Search for the cell housing the specified text and yield its [x, y] center coordinate. 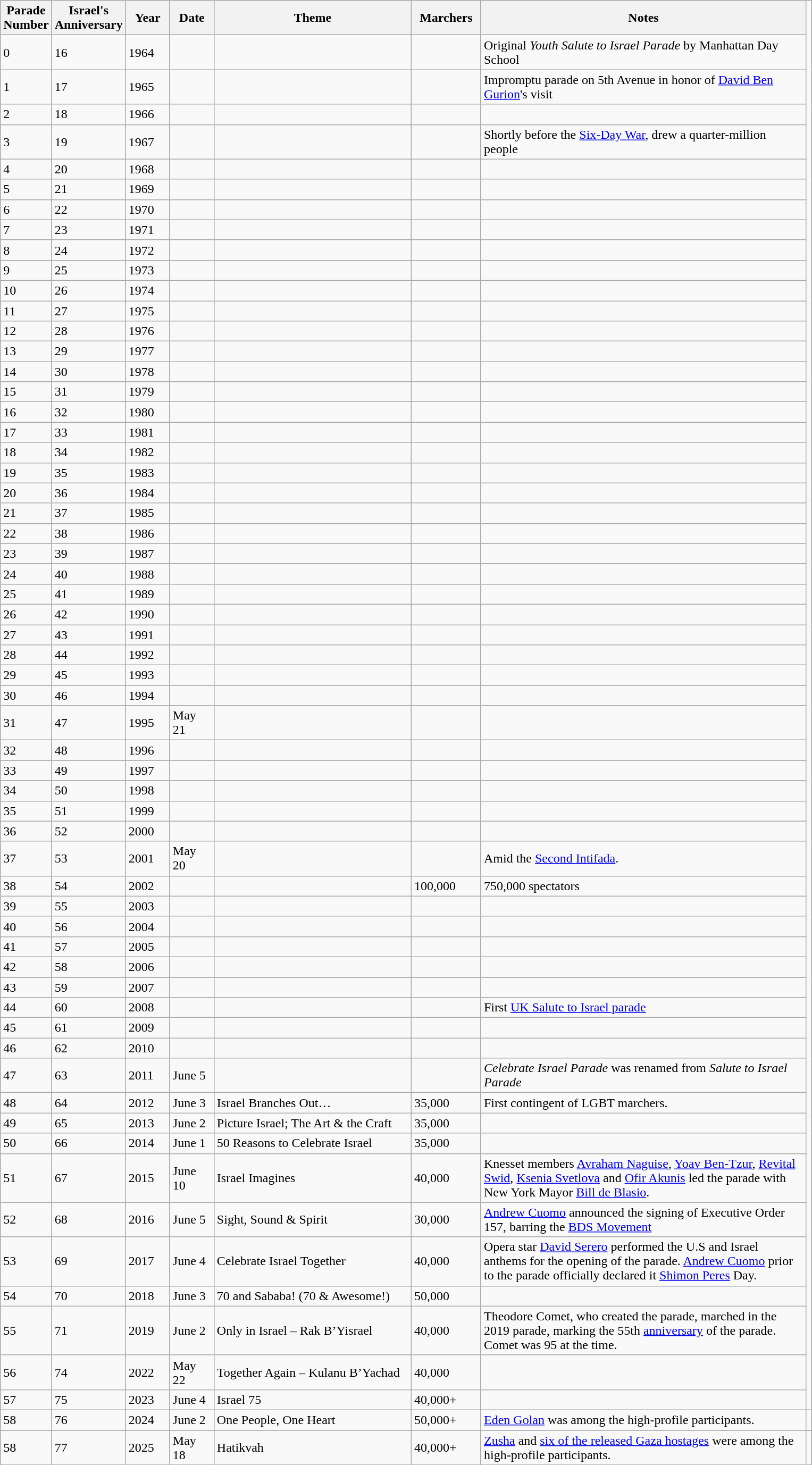
77 [88, 1447]
2022 [148, 1372]
1992 [148, 655]
2007 [148, 987]
Year [148, 18]
2001 [148, 858]
750,000 spectators [643, 886]
12 [26, 331]
1976 [148, 331]
May 22 [191, 1372]
1983 [148, 473]
59 [88, 987]
2008 [148, 1008]
1978 [148, 372]
10 [26, 290]
First contingent of LGBT marchers. [643, 1103]
2017 [148, 1261]
2023 [148, 1400]
1975 [148, 311]
Israel Branches Out… [313, 1103]
1999 [148, 811]
15 [26, 392]
0 [26, 52]
1994 [148, 696]
Only in Israel – Rak B’Yisrael [313, 1330]
1967 [148, 141]
1971 [148, 230]
1972 [148, 250]
4 [26, 169]
50,000+ [446, 1420]
61 [88, 1028]
Israel 75 [313, 1400]
1982 [148, 453]
50 Reasons to Celebrate Israel [313, 1143]
Original Youth Salute to Israel Parade by Manhattan Day School [643, 52]
1979 [148, 392]
1965 [148, 87]
May 20 [191, 858]
2011 [148, 1075]
100,000 [446, 886]
7 [26, 230]
2025 [148, 1447]
2009 [148, 1028]
11 [26, 311]
1989 [148, 594]
2024 [148, 1420]
1973 [148, 270]
Andrew Cuomo announced the signing of Executive Order 157, barring the BDS Movement [643, 1220]
60 [88, 1008]
1995 [148, 723]
2018 [148, 1296]
Celebrate Israel Together [313, 1261]
Notes [643, 18]
Picture Israel; The Art & the Craft [313, 1123]
1991 [148, 634]
ParadeNumber [26, 18]
76 [88, 1420]
66 [88, 1143]
Amid the Second Intifada. [643, 858]
2010 [148, 1048]
50,000 [446, 1296]
1968 [148, 169]
14 [26, 372]
69 [88, 1261]
8 [26, 250]
1980 [148, 412]
13 [26, 351]
2003 [148, 906]
2006 [148, 967]
71 [88, 1330]
6 [26, 210]
2002 [148, 886]
2019 [148, 1330]
1987 [148, 554]
First UK Salute to Israel parade [643, 1008]
Hatikvah [313, 1447]
1 [26, 87]
1985 [148, 513]
2014 [148, 1143]
1990 [148, 614]
1986 [148, 533]
May 18 [191, 1447]
3 [26, 141]
1970 [148, 210]
Sight, Sound & Spirit [313, 1220]
1981 [148, 432]
30,000 [446, 1220]
1993 [148, 675]
1997 [148, 771]
74 [88, 1372]
Knesset members Avraham Naguise, Yoav Ben-Tzur, Revital Swid, Ksenia Svetlova and Ofir Akunis led the parade with New York Mayor Bill de Blasio. [643, 1178]
1964 [148, 52]
Date [191, 18]
1998 [148, 791]
75 [88, 1400]
9 [26, 270]
June 1 [191, 1143]
June 10 [191, 1178]
1969 [148, 189]
Israel Imagines [313, 1178]
1984 [148, 493]
1988 [148, 574]
2016 [148, 1220]
Eden Golan was among the high-profile participants. [643, 1420]
64 [88, 1103]
5 [26, 189]
62 [88, 1048]
Israel'sAnniversary [88, 18]
2005 [148, 947]
63 [88, 1075]
67 [88, 1178]
2012 [148, 1103]
2004 [148, 926]
65 [88, 1123]
70 and Sababa! (70 & Awesome!) [313, 1296]
Together Again – Kulanu B’Yachad [313, 1372]
2000 [148, 831]
2015 [148, 1178]
1977 [148, 351]
70 [88, 1296]
Shortly before the Six-Day War, drew a quarter-million people [643, 141]
Celebrate Israel Parade was renamed from Salute to Israel Parade [643, 1075]
One People, One Heart [313, 1420]
1966 [148, 114]
1974 [148, 290]
Marchers [446, 18]
Theodore Comet, who created the parade, marched in the 2019 parade, marking the 55th anniversary of the parade. Comet was 95 at the time. [643, 1330]
68 [88, 1220]
1996 [148, 750]
2 [26, 114]
May 21 [191, 723]
Theme [313, 18]
Impromptu parade on 5th Avenue in honor of David Ben Gurion's visit [643, 87]
2013 [148, 1123]
Zusha and six of the released Gaza hostages were among the high-profile participants. [643, 1447]
